Return (X, Y) of the center of cell containing provided text 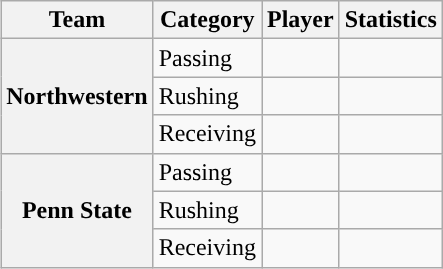
Player (301, 20)
Northwestern (77, 96)
Penn State (77, 210)
Statistics (390, 20)
Team (77, 20)
Category (207, 20)
